Determine the [x, y] coordinate at the center of the cell enclosing the given text.  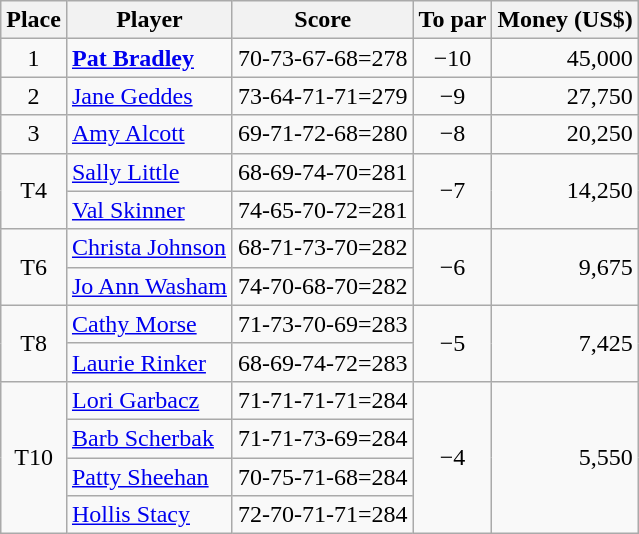
−9 [452, 96]
71-73-70-69=283 [322, 324]
14,250 [565, 191]
Money (US$) [565, 20]
Cathy Morse [149, 324]
71-71-73-69=284 [322, 438]
Amy Alcott [149, 134]
Place [34, 20]
1 [34, 58]
68-69-74-70=281 [322, 172]
−4 [452, 457]
Score [322, 20]
To par [452, 20]
68-69-74-72=283 [322, 362]
7,425 [565, 343]
68-71-73-70=282 [322, 248]
−10 [452, 58]
74-65-70-72=281 [322, 210]
72-70-71-71=284 [322, 515]
70-73-67-68=278 [322, 58]
T6 [34, 267]
Hollis Stacy [149, 515]
3 [34, 134]
Lori Garbacz [149, 400]
Pat Bradley [149, 58]
71-71-71-71=284 [322, 400]
69-71-72-68=280 [322, 134]
20,250 [565, 134]
Player [149, 20]
−8 [452, 134]
Barb Scherbak [149, 438]
27,750 [565, 96]
73-64-71-71=279 [322, 96]
9,675 [565, 267]
70-75-71-68=284 [322, 477]
−6 [452, 267]
Jane Geddes [149, 96]
5,550 [565, 457]
45,000 [565, 58]
Sally Little [149, 172]
−5 [452, 343]
Patty Sheehan [149, 477]
Jo Ann Washam [149, 286]
Christa Johnson [149, 248]
2 [34, 96]
Val Skinner [149, 210]
T4 [34, 191]
−7 [452, 191]
74-70-68-70=282 [322, 286]
Laurie Rinker [149, 362]
T10 [34, 457]
T8 [34, 343]
